Locate the cell with the specified text and output its [X, Y] center coordinate. 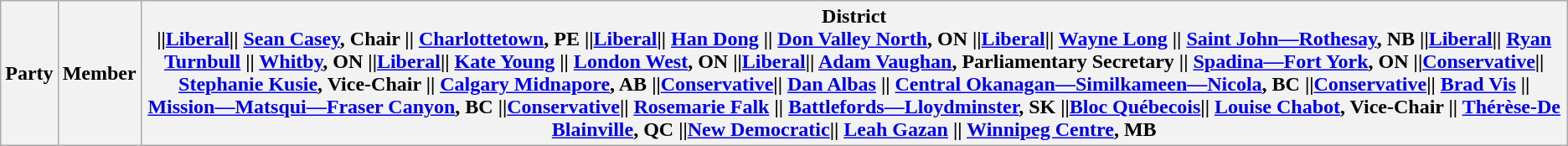
Member [99, 74]
Party [29, 74]
